Provide the [X, Y] coordinate of the cell's center where the given text is located.  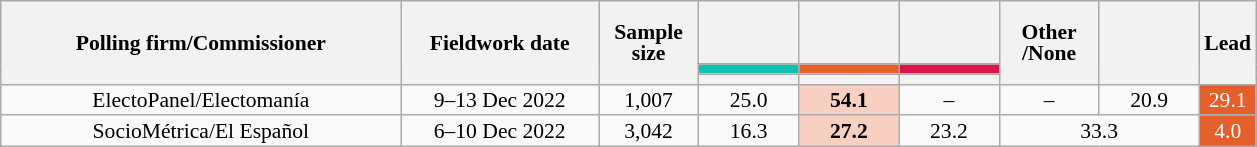
Polling firm/Commissioner [201, 42]
6–10 Dec 2022 [500, 132]
33.3 [1099, 132]
3,042 [648, 132]
ElectoPanel/Electomanía [201, 100]
9–13 Dec 2022 [500, 100]
Fieldwork date [500, 42]
4.0 [1228, 132]
SocioMétrica/El Español [201, 132]
20.9 [1149, 100]
Other/None [1049, 42]
1,007 [648, 100]
27.2 [849, 132]
Sample size [648, 42]
Lead [1228, 42]
54.1 [849, 100]
25.0 [749, 100]
16.3 [749, 132]
23.2 [949, 132]
29.1 [1228, 100]
